Return (x, y) of the center of cell containing provided text 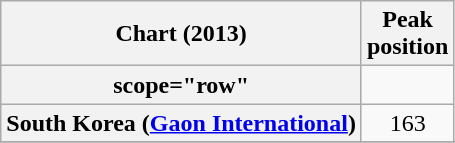
Chart (2013) (182, 34)
Peak position (407, 34)
163 (407, 123)
scope="row" (182, 85)
South Korea (Gaon International) (182, 123)
